Locate the cell with the specified text and output its (X, Y) center coordinate. 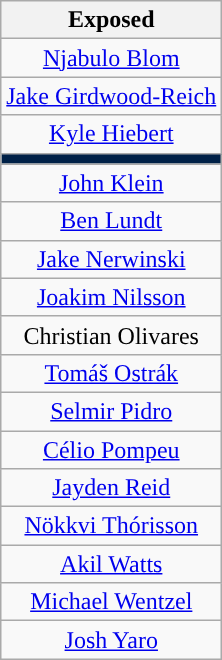
Célio Pompeu (112, 449)
Christian Olivares (112, 335)
Joakim Nilsson (112, 297)
Tomáš Ostrák (112, 373)
Josh Yaro (112, 640)
Jayden Reid (112, 488)
Kyle Hiebert (112, 134)
Njabulo Blom (112, 58)
Exposed (112, 20)
Michael Wentzel (112, 602)
Akil Watts (112, 564)
John Klein (112, 183)
Ben Lundt (112, 221)
Jake Girdwood-Reich (112, 96)
Nökkvi Thórisson (112, 526)
Jake Nerwinski (112, 259)
Selmir Pidro (112, 411)
